Determine the [x, y] coordinate at the center of the cell enclosing the given text.  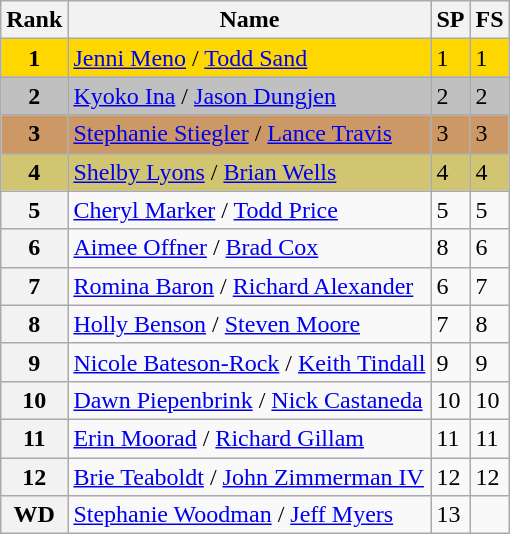
Shelby Lyons / Brian Wells [250, 172]
Name [250, 20]
WD [34, 515]
Brie Teaboldt / John Zimmerman IV [250, 477]
13 [450, 515]
Cheryl Marker / Todd Price [250, 210]
Stephanie Stiegler / Lance Travis [250, 134]
Holly Benson / Steven Moore [250, 324]
Kyoko Ina / Jason Dungjen [250, 96]
Rank [34, 20]
Jenni Meno / Todd Sand [250, 58]
Dawn Piepenbrink / Nick Castaneda [250, 400]
Stephanie Woodman / Jeff Myers [250, 515]
Nicole Bateson-Rock / Keith Tindall [250, 362]
FS [490, 20]
Aimee Offner / Brad Cox [250, 248]
Romina Baron / Richard Alexander [250, 286]
SP [450, 20]
Erin Moorad / Richard Gillam [250, 438]
